Pinpoint the cell where the given text exists, returning its [X, Y] midpoint coordinate. 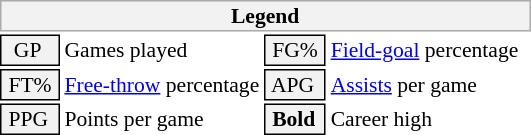
GP [30, 50]
APG [295, 85]
Free-throw percentage [162, 85]
Games played [162, 50]
FT% [30, 85]
Legend [265, 16]
FG% [295, 50]
Field-goal percentage [430, 50]
Assists per game [430, 85]
